Return (x, y) of the center of cell containing provided text 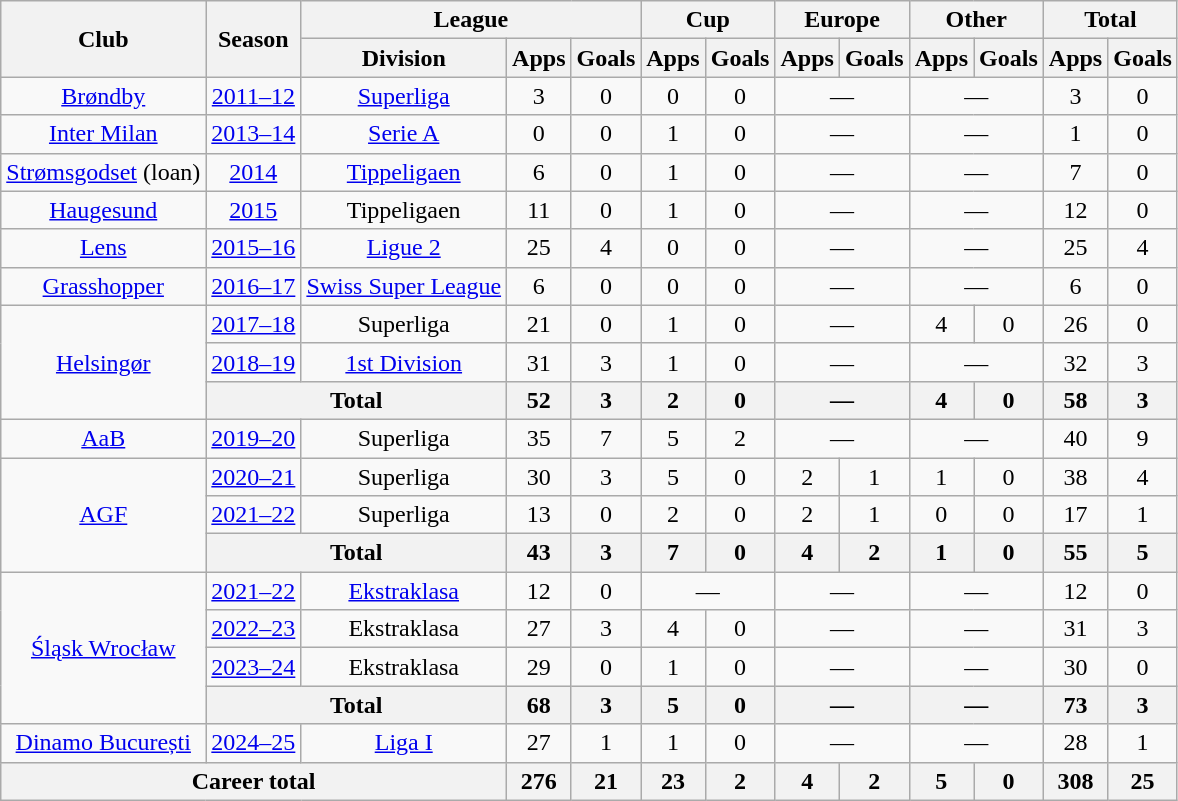
League (471, 20)
29 (539, 667)
Brøndby (104, 96)
2011–12 (254, 96)
2019–20 (254, 438)
2023–24 (254, 667)
308 (1075, 781)
Europe (842, 20)
276 (539, 781)
Haugesund (104, 210)
1st Division (404, 362)
2024–25 (254, 743)
40 (1075, 438)
26 (1075, 324)
Season (254, 39)
2017–18 (254, 324)
Club (104, 39)
55 (1075, 553)
38 (1075, 477)
Liga I (404, 743)
73 (1075, 705)
Career total (254, 781)
28 (1075, 743)
2020–21 (254, 477)
13 (539, 515)
2016–17 (254, 286)
Grasshopper (104, 286)
35 (539, 438)
2022–23 (254, 629)
43 (539, 553)
Śląsk Wrocław (104, 648)
Helsingør (104, 362)
11 (539, 210)
Lens (104, 248)
Swiss Super League (404, 286)
Serie A (404, 134)
2015 (254, 210)
2013–14 (254, 134)
58 (1075, 400)
Strømsgodset (loan) (104, 172)
Other (976, 20)
2015–16 (254, 248)
Dinamo București (104, 743)
17 (1075, 515)
Inter Milan (104, 134)
52 (539, 400)
Cup (708, 20)
2018–19 (254, 362)
AaB (104, 438)
68 (539, 705)
Ligue 2 (404, 248)
2014 (254, 172)
32 (1075, 362)
Division (404, 58)
23 (673, 781)
AGF (104, 515)
9 (1143, 438)
